Extract the (X, Y) coordinate from the center of the cell holding the provided text.  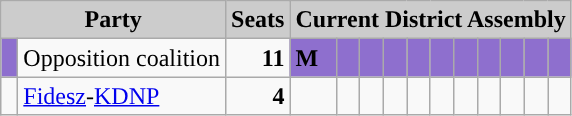
Party (114, 20)
Fidesz-KDNP (122, 96)
M (313, 58)
Opposition coalition (122, 58)
11 (258, 58)
Seats (258, 20)
Current District Assembly (430, 20)
4 (258, 96)
